Detect which cell encompasses the target text, then output its (x, y) center coordinate. 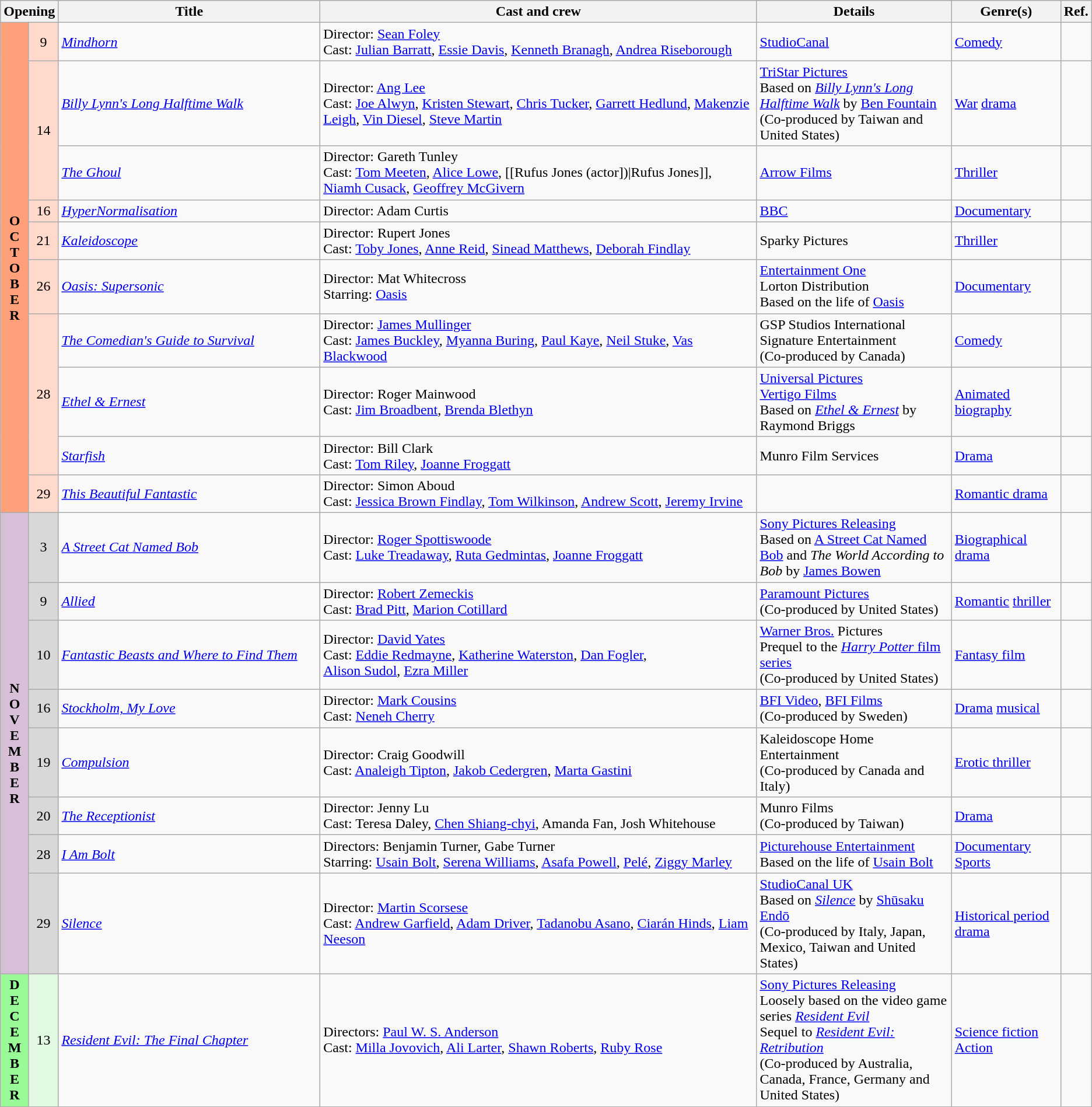
BBC (854, 211)
Munro Film Services (854, 455)
Cast and crew (538, 12)
Director: Mat Whitecross Starring: Oasis (538, 287)
Romantic drama (1006, 494)
26 (43, 287)
Universal Pictures Vertigo Films Based on Ethel & Ernest by Raymond Briggs (854, 401)
Starfish (189, 455)
Allied (189, 601)
Oasis: Supersonic (189, 287)
TriStar Pictures Based on Billy Lynn's Long Halftime Walk by Ben Fountain (Co-produced by Taiwan and United States) (854, 103)
Mindhorn (189, 42)
A Street Cat Named Bob (189, 547)
Paramount Pictures (Co-produced by United States) (854, 601)
Director: Roger Mainwood Cast: Jim Broadbent, Brenda Blethyn (538, 401)
Directors: Benjamin Turner, Gabe Turner Starring: Usain Bolt, Serena Williams, Asafa Powell, Pelé, Ziggy Marley (538, 854)
Director: Ang Lee Cast: Joe Alwyn, Kristen Stewart, Chris Tucker, Garrett Hedlund, Makenzie Leigh, Vin Diesel, Steve Martin (538, 103)
Director: Gareth Tunley Cast: Tom Meeten, Alice Lowe, [[Rufus Jones (actor])|Rufus Jones]], Niamh Cusack, Geoffrey McGivern (538, 173)
Director: Mark Cousins Cast: Neneh Cherry (538, 708)
The Receptionist (189, 816)
Resident Evil: The Final Chapter (189, 1040)
Erotic thriller (1006, 762)
Fantastic Beasts and Where to Find Them (189, 655)
Warner Bros. Pictures Prequel to the Harry Potter film series (Co-produced by United States) (854, 655)
Picturehouse Entertainment Based on the life of Usain Bolt (854, 854)
3 (43, 547)
Historical period drama (1006, 923)
Director: David Yates Cast: Eddie Redmayne, Katherine Waterston, Dan Fogler, Alison Sudol, Ezra Miller (538, 655)
OCTOBER (15, 268)
Director: Simon Aboud Cast: Jessica Brown Findlay, Tom Wilkinson, Andrew Scott, Jeremy Irvine (538, 494)
Kaleidoscope (189, 240)
I Am Bolt (189, 854)
Director: Martin Scorsese Cast: Andrew Garfield, Adam Driver, Tadanobu Asano, Ciarán Hinds, Liam Neeson (538, 923)
Details (854, 12)
14 (43, 130)
Fantasy film (1006, 655)
NOVEMBER (15, 743)
Opening (29, 12)
Munro Films (Co-produced by Taiwan) (854, 816)
Stockholm, My Love (189, 708)
Director: James Mullinger Cast: James Buckley, Myanna Buring, Paul Kaye, Neil Stuke, Vas Blackwood (538, 340)
Director: Craig GoodwillCast: Analeigh Tipton, Jakob Cedergren, Marta Gastini (538, 762)
HyperNormalisation (189, 211)
Entertainment One Lorton Distribution Based on the life of Oasis (854, 287)
StudioCanal (854, 42)
Billy Lynn's Long Halftime Walk (189, 103)
Ethel & Ernest (189, 401)
GSP Studios International Signature Entertainment (Co-produced by Canada) (854, 340)
Drama musical (1006, 708)
Science fiction Action (1006, 1040)
Director: Robert Zemeckis Cast: Brad Pitt, Marion Cotillard (538, 601)
Kaleidoscope Home Entertainment (Co-produced by Canada and Italy) (854, 762)
The Comedian's Guide to Survival (189, 340)
Sony Pictures Releasing Based on A Street Cat Named Bob and The World According to Bob by James Bowen (854, 547)
Director: Rupert Jones Cast: Toby Jones, Anne Reid, Sinead Matthews, Deborah Findlay (538, 240)
Sparky Pictures (854, 240)
Arrow Films (854, 173)
The Ghoul (189, 173)
Director: Roger Spottiswoode Cast: Luke Treadaway, Ruta Gedmintas, Joanne Froggatt (538, 547)
Director: Sean Foley Cast: Julian Barratt, Essie Davis, Kenneth Branagh, Andrea Riseborough (538, 42)
War drama (1006, 103)
Genre(s) (1006, 12)
Romantic thriller (1006, 601)
20 (43, 816)
21 (43, 240)
StudioCanal UK Based on Silence by Shūsaku Endō (Co-produced by Italy, Japan, Mexico, Taiwan and United States) (854, 923)
10 (43, 655)
Biographical drama (1006, 547)
Directors: Paul W. S. Anderson Cast: Milla Jovovich, Ali Larter, Shawn Roberts, Ruby Rose (538, 1040)
19 (43, 762)
Ref. (1076, 12)
Silence (189, 923)
DECEMBER (15, 1040)
Documentary Sports (1006, 854)
Director: Jenny Lu Cast: Teresa Daley, Chen Shiang-chyi, Amanda Fan, Josh Whitehouse (538, 816)
13 (43, 1040)
This Beautiful Fantastic (189, 494)
Director: Adam Curtis (538, 211)
Compulsion (189, 762)
Director: Bill Clark Cast: Tom Riley, Joanne Froggatt (538, 455)
BFI Video, BFI Films (Co-produced by Sweden) (854, 708)
Animated biography (1006, 401)
Title (189, 12)
